Provide the (X, Y) coordinate of the cell's center where the given text is located.  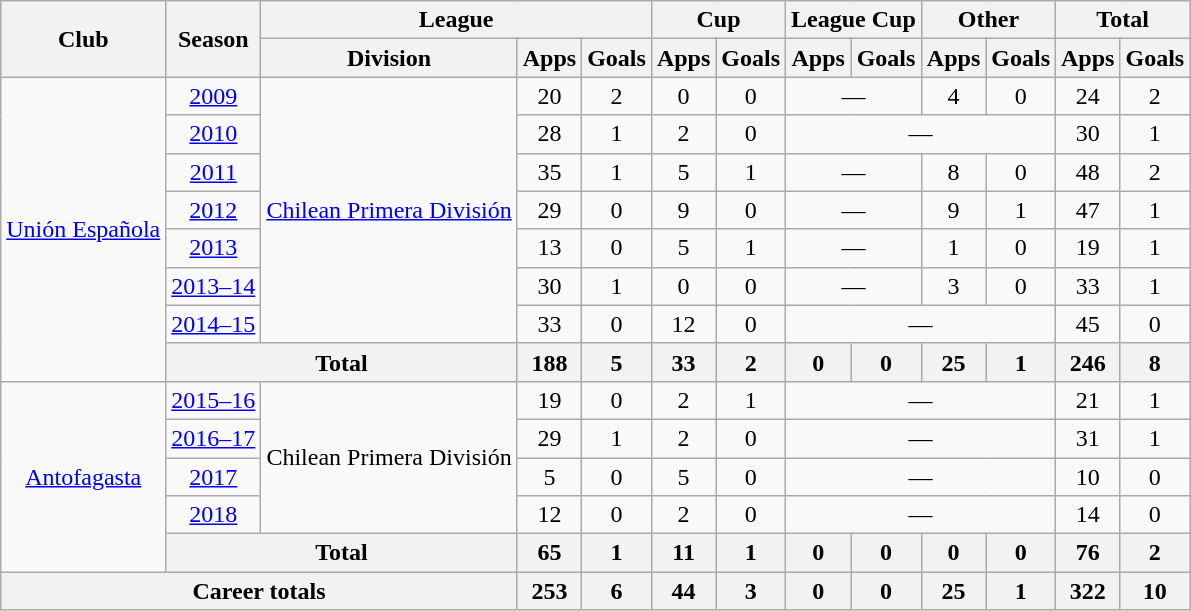
2010 (214, 134)
2015–16 (214, 400)
Division (389, 58)
Season (214, 39)
Career totals (259, 591)
246 (1088, 362)
2013–14 (214, 286)
31 (1088, 438)
21 (1088, 400)
45 (1088, 324)
76 (1088, 553)
2018 (214, 515)
48 (1088, 172)
2009 (214, 96)
65 (549, 553)
188 (549, 362)
Cup (718, 20)
League (456, 20)
Unión Española (84, 229)
4 (953, 96)
253 (549, 591)
2017 (214, 477)
Antofagasta (84, 476)
14 (1088, 515)
2012 (214, 210)
2013 (214, 248)
11 (683, 553)
Other (988, 20)
44 (683, 591)
20 (549, 96)
2014–15 (214, 324)
24 (1088, 96)
47 (1088, 210)
6 (617, 591)
2011 (214, 172)
13 (549, 248)
28 (549, 134)
35 (549, 172)
322 (1088, 591)
League Cup (854, 20)
Club (84, 39)
2016–17 (214, 438)
